Extract the [x, y] coordinate from the center of the cell holding the provided text.  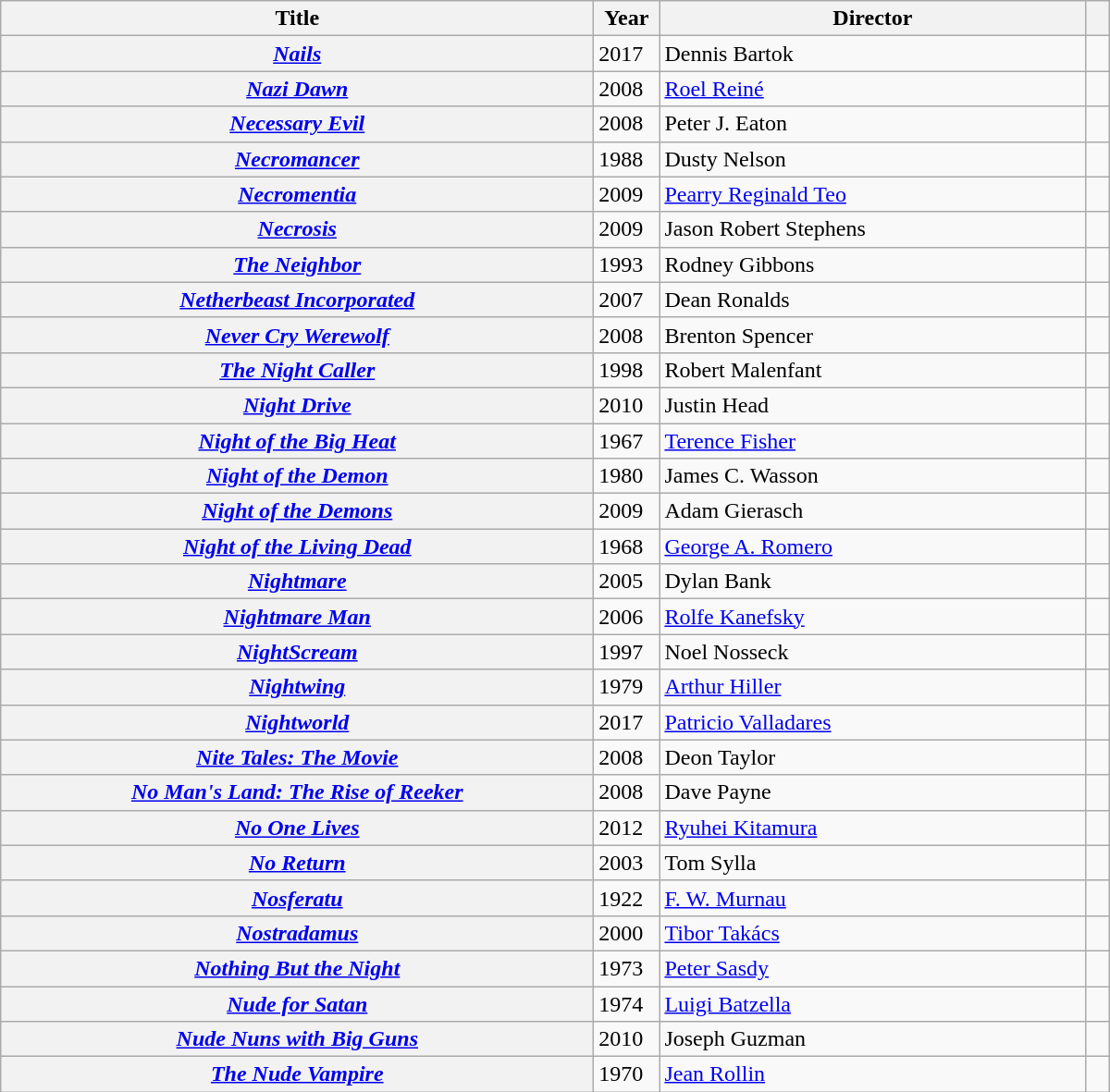
1970 [627, 1074]
2000 [627, 933]
James C. Wasson [873, 476]
No Return [298, 863]
2012 [627, 828]
Peter Sasdy [873, 968]
F. W. Murnau [873, 898]
Night of the Big Heat [298, 441]
Justin Head [873, 405]
Nostradamus [298, 933]
Tibor Takács [873, 933]
Noel Nosseck [873, 652]
Nosferatu [298, 898]
Rodney Gibbons [873, 264]
Tom Sylla [873, 863]
Necromancer [298, 159]
NightScream [298, 652]
Robert Malenfant [873, 370]
Arthur Hiller [873, 687]
1988 [627, 159]
Netherbeast Incorporated [298, 300]
Joseph Guzman [873, 1039]
Dusty Nelson [873, 159]
Dylan Bank [873, 582]
1967 [627, 441]
1979 [627, 687]
Jean Rollin [873, 1074]
Night of the Living Dead [298, 546]
George A. Romero [873, 546]
Pearry Reginald Teo [873, 194]
1998 [627, 370]
Rolfe Kanefsky [873, 617]
Adam Gierasch [873, 511]
Nite Tales: The Movie [298, 757]
Necessary Evil [298, 124]
Ryuhei Kitamura [873, 828]
Nightwing [298, 687]
Luigi Batzella [873, 1003]
Patricio Valladares [873, 722]
No Man's Land: The Rise of Reeker [298, 792]
2007 [627, 300]
Deon Taylor [873, 757]
Nightmare [298, 582]
Necromentia [298, 194]
Night of the Demon [298, 476]
Director [873, 18]
Jason Robert Stephens [873, 229]
Nazi Dawn [298, 89]
2003 [627, 863]
1974 [627, 1003]
1922 [627, 898]
1993 [627, 264]
Nails [298, 54]
The Neighbor [298, 264]
Nightworld [298, 722]
1980 [627, 476]
Dennis Bartok [873, 54]
Never Cry Werewolf [298, 335]
1973 [627, 968]
Peter J. Eaton [873, 124]
1968 [627, 546]
The Night Caller [298, 370]
Title [298, 18]
Nude Nuns with Big Guns [298, 1039]
Nightmare Man [298, 617]
Year [627, 18]
1997 [627, 652]
Roel Reiné [873, 89]
Terence Fisher [873, 441]
2006 [627, 617]
Night of the Demons [298, 511]
Night Drive [298, 405]
Necrosis [298, 229]
Nude for Satan [298, 1003]
2005 [627, 582]
Brenton Spencer [873, 335]
Dave Payne [873, 792]
The Nude Vampire [298, 1074]
Nothing But the Night [298, 968]
No One Lives [298, 828]
Dean Ronalds [873, 300]
